Identify which cell holds the provided text, then report its [x, y] central coordinate. 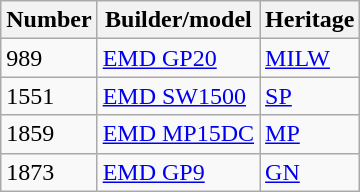
1873 [49, 172]
Number [49, 20]
GN [310, 172]
989 [49, 58]
EMD GP20 [178, 58]
MILW [310, 58]
EMD SW1500 [178, 96]
Heritage [310, 20]
1551 [49, 96]
EMD GP9 [178, 172]
SP [310, 96]
1859 [49, 134]
Builder/model [178, 20]
MP [310, 134]
EMD MP15DC [178, 134]
